Output the (x, y) coordinate of the center of the cell containing the given text.  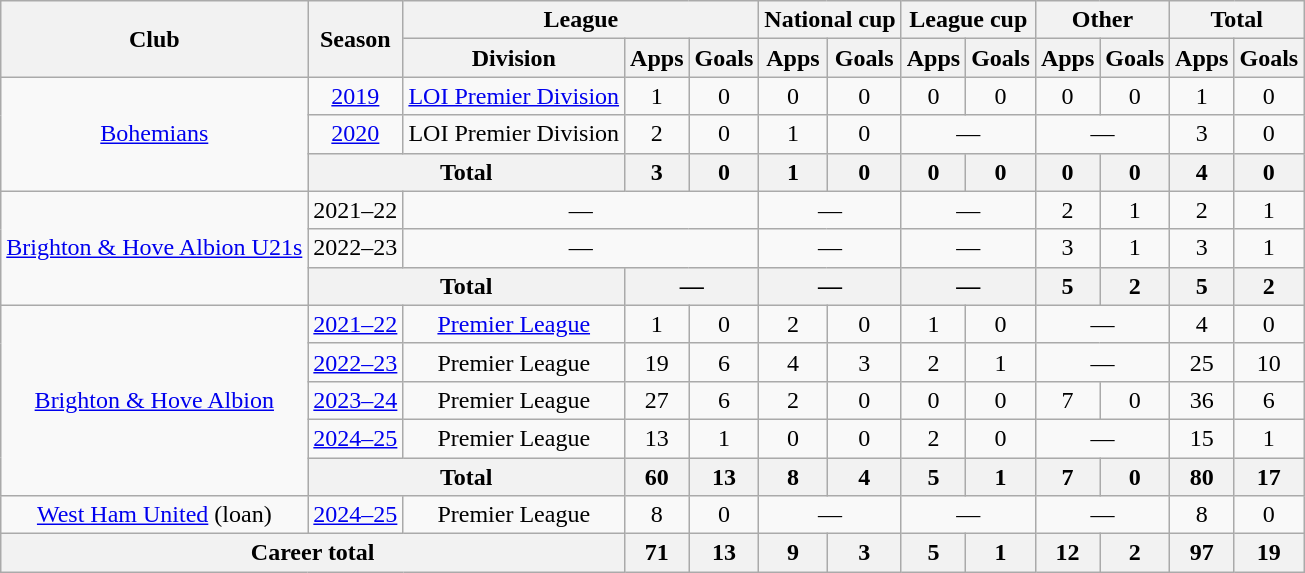
Bohemians (154, 134)
80 (1202, 477)
Brighton & Hove Albion U21s (154, 248)
Career total (313, 553)
West Ham United (loan) (154, 515)
17 (1269, 477)
60 (657, 477)
Club (154, 39)
10 (1269, 362)
2019 (356, 96)
National cup (830, 20)
9 (793, 553)
25 (1202, 362)
12 (1067, 553)
71 (657, 553)
Season (356, 39)
League (581, 20)
2023–24 (356, 400)
League cup (968, 20)
15 (1202, 438)
97 (1202, 553)
27 (657, 400)
36 (1202, 400)
Other (1102, 20)
Division (514, 58)
2020 (356, 134)
Brighton & Hove Albion (154, 400)
